Find where the given text appears and provide that cell's center as [x, y] coordinate. 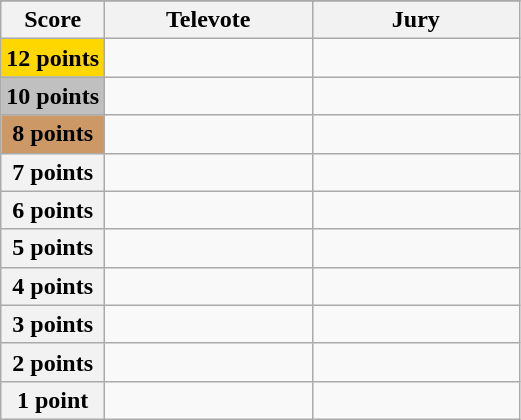
7 points [53, 172]
8 points [53, 134]
1 point [53, 400]
5 points [53, 248]
3 points [53, 324]
2 points [53, 362]
Televote [209, 20]
4 points [53, 286]
6 points [53, 210]
10 points [53, 96]
12 points [53, 58]
Jury [416, 20]
Score [53, 20]
